Find where the given text appears and provide that cell's center as [x, y] coordinate. 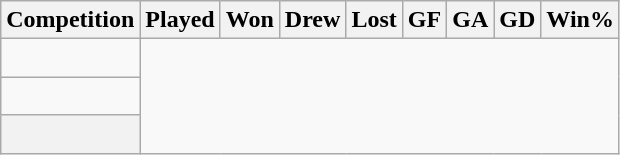
GD [518, 20]
Won [250, 20]
Played [180, 20]
Win% [580, 20]
GF [424, 20]
Drew [312, 20]
GA [470, 20]
Lost [374, 20]
Competition [70, 20]
